Extract the (X, Y) coordinate from the center of the cell holding the provided text.  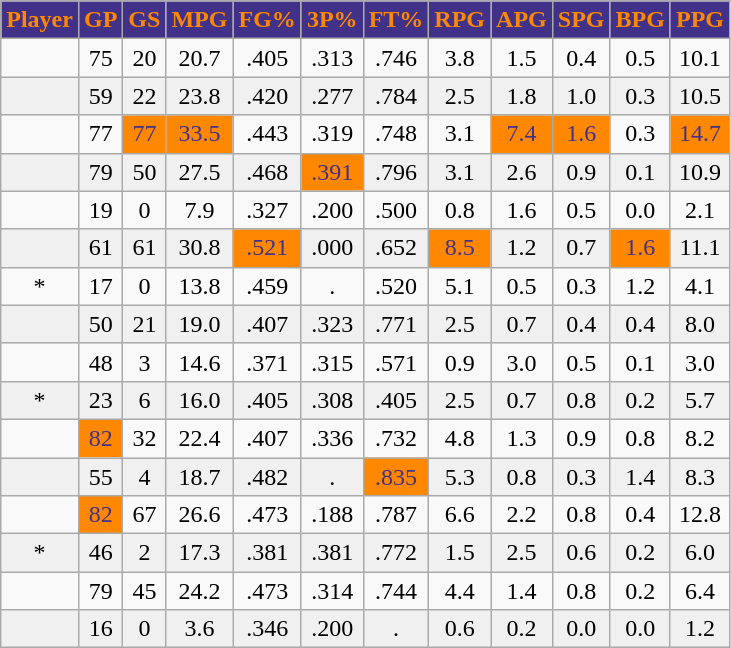
6.4 (700, 591)
22.4 (200, 438)
5.1 (460, 286)
32 (144, 438)
1.8 (522, 96)
.835 (396, 477)
14.7 (700, 134)
FG% (267, 20)
SPG (581, 20)
2.2 (522, 515)
45 (144, 591)
.443 (267, 134)
4.4 (460, 591)
.744 (396, 591)
55 (100, 477)
.520 (396, 286)
1.0 (581, 96)
19 (100, 210)
26.6 (200, 515)
.315 (332, 362)
GS (144, 20)
5.3 (460, 477)
.420 (267, 96)
3P% (332, 20)
.732 (396, 438)
.784 (396, 96)
30.8 (200, 248)
.468 (267, 172)
10.9 (700, 172)
11.1 (700, 248)
16 (100, 629)
3 (144, 362)
.771 (396, 324)
8.5 (460, 248)
PPG (700, 20)
.308 (332, 400)
.500 (396, 210)
8.2 (700, 438)
.772 (396, 553)
4.8 (460, 438)
.571 (396, 362)
3.6 (200, 629)
6 (144, 400)
2.6 (522, 172)
7.9 (200, 210)
27.5 (200, 172)
20 (144, 58)
6.6 (460, 515)
48 (100, 362)
Player (40, 20)
.319 (332, 134)
.391 (332, 172)
8.3 (700, 477)
19.0 (200, 324)
.188 (332, 515)
FT% (396, 20)
3.8 (460, 58)
.313 (332, 58)
.323 (332, 324)
75 (100, 58)
.000 (332, 248)
.748 (396, 134)
.652 (396, 248)
8.0 (700, 324)
RPG (460, 20)
14.6 (200, 362)
21 (144, 324)
1.3 (522, 438)
16.0 (200, 400)
59 (100, 96)
7.4 (522, 134)
.314 (332, 591)
.336 (332, 438)
MPG (200, 20)
2.1 (700, 210)
18.7 (200, 477)
20.7 (200, 58)
.371 (267, 362)
10.5 (700, 96)
10.1 (700, 58)
APG (522, 20)
5.7 (700, 400)
13.8 (200, 286)
23 (100, 400)
BPG (640, 20)
.459 (267, 286)
.796 (396, 172)
.787 (396, 515)
22 (144, 96)
67 (144, 515)
6.0 (700, 553)
.327 (267, 210)
17 (100, 286)
.482 (267, 477)
23.8 (200, 96)
.346 (267, 629)
12.8 (700, 515)
4.1 (700, 286)
.521 (267, 248)
46 (100, 553)
4 (144, 477)
33.5 (200, 134)
.277 (332, 96)
17.3 (200, 553)
2 (144, 553)
GP (100, 20)
.746 (396, 58)
24.2 (200, 591)
